For the text-containing cell, return its midpoint in [x, y] coordinate format. 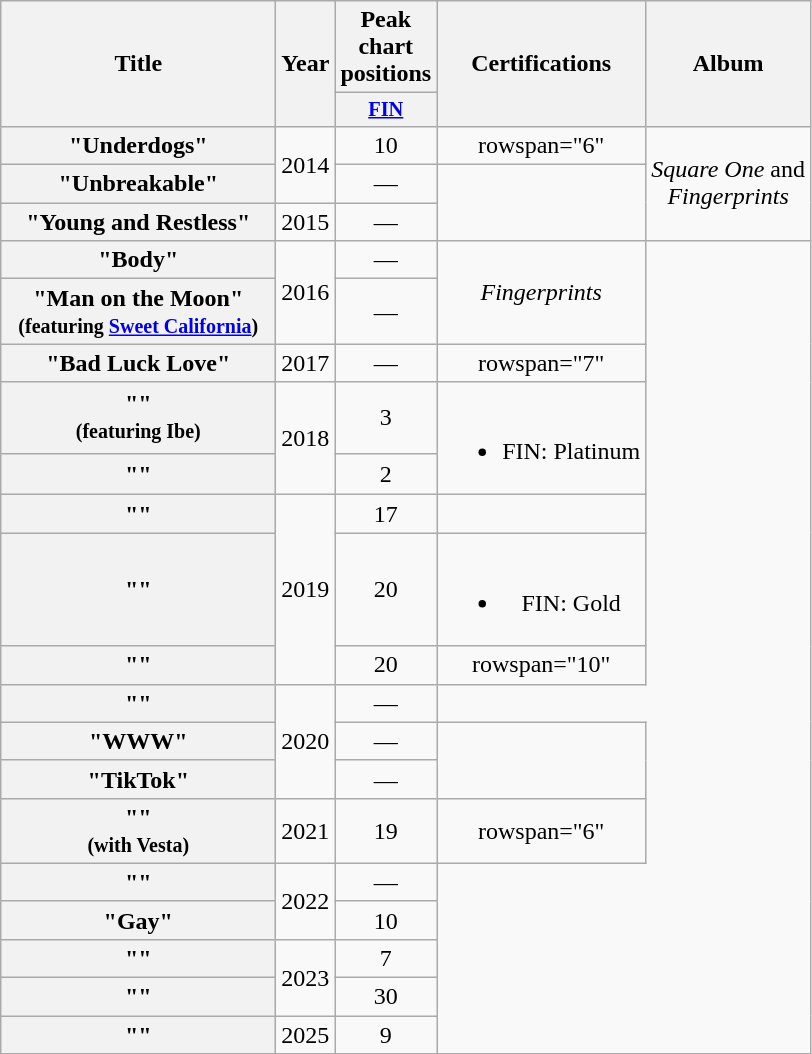
Year [306, 64]
2019 [306, 590]
2021 [306, 830]
""(with Vesta) [138, 830]
Peak chart positions [386, 47]
"WWW" [138, 741]
2015 [306, 222]
17 [386, 514]
"Unbreakable" [138, 184]
Square One and Fingerprints [728, 183]
3 [386, 418]
"Underdogs" [138, 145]
30 [386, 997]
"Young and Restless" [138, 222]
FIN [386, 110]
2 [386, 474]
Fingerprints [542, 292]
2016 [306, 292]
Certifications [542, 64]
""(featuring Ibe) [138, 418]
FIN: Gold [542, 590]
"Bad Luck Love" [138, 363]
2023 [306, 977]
rowspan="7" [542, 363]
Title [138, 64]
2018 [306, 438]
9 [386, 1035]
2014 [306, 164]
2017 [306, 363]
2025 [306, 1035]
rowspan="10" [542, 665]
19 [386, 830]
"TikTok" [138, 779]
"Gay" [138, 920]
"Body" [138, 260]
"Man on the Moon"(featuring Sweet California) [138, 312]
2022 [306, 901]
FIN: Platinum [542, 438]
Album [728, 64]
7 [386, 958]
2020 [306, 741]
